For the text-containing cell, return its midpoint in (X, Y) coordinate format. 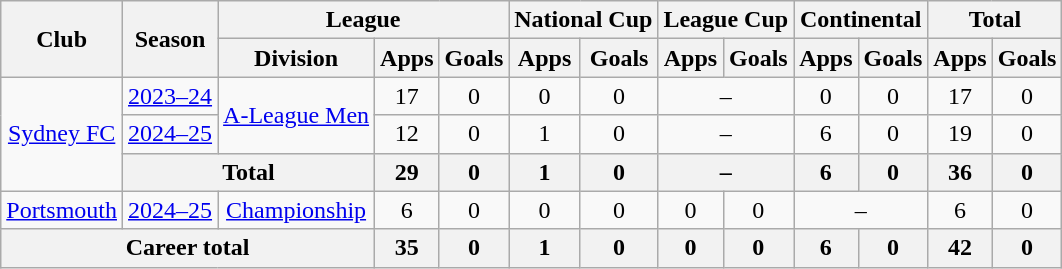
Club (62, 39)
League (364, 20)
Career total (188, 248)
12 (407, 134)
19 (960, 134)
Division (296, 58)
Championship (296, 210)
29 (407, 172)
35 (407, 248)
Portsmouth (62, 210)
National Cup (584, 20)
42 (960, 248)
League Cup (726, 20)
Continental (861, 20)
A-League Men (296, 115)
Sydney FC (62, 134)
2023–24 (170, 96)
Season (170, 39)
36 (960, 172)
